Return (x, y) of the center of cell containing provided text 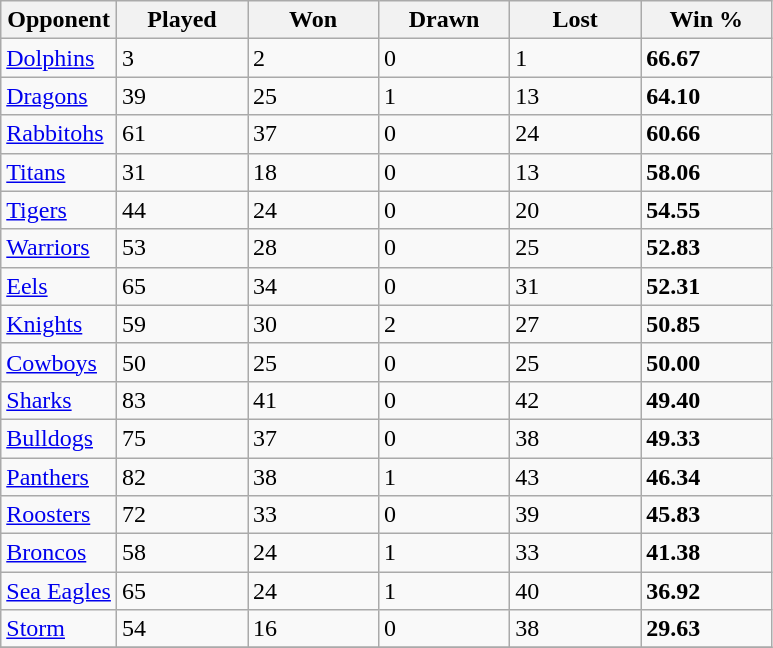
34 (314, 286)
27 (576, 324)
Panthers (59, 477)
3 (182, 58)
Drawn (444, 20)
58.06 (706, 172)
20 (576, 210)
52.83 (706, 248)
66.67 (706, 58)
Opponent (59, 20)
41 (314, 400)
41.38 (706, 553)
Bulldogs (59, 438)
Eels (59, 286)
Storm (59, 629)
36.92 (706, 591)
Dragons (59, 96)
Lost (576, 20)
Win % (706, 20)
72 (182, 515)
53 (182, 248)
Rabbitohs (59, 134)
40 (576, 591)
46.34 (706, 477)
16 (314, 629)
Sharks (59, 400)
42 (576, 400)
52.31 (706, 286)
29.63 (706, 629)
Dolphins (59, 58)
60.66 (706, 134)
64.10 (706, 96)
30 (314, 324)
50.00 (706, 362)
49.33 (706, 438)
58 (182, 553)
Roosters (59, 515)
Played (182, 20)
75 (182, 438)
Broncos (59, 553)
Warriors (59, 248)
45.83 (706, 515)
59 (182, 324)
61 (182, 134)
28 (314, 248)
Sea Eagles (59, 591)
54 (182, 629)
49.40 (706, 400)
Won (314, 20)
Tigers (59, 210)
50 (182, 362)
18 (314, 172)
Cowboys (59, 362)
82 (182, 477)
83 (182, 400)
Titans (59, 172)
50.85 (706, 324)
Knights (59, 324)
54.55 (706, 210)
44 (182, 210)
43 (576, 477)
